Return [X, Y] of the center of cell containing provided text 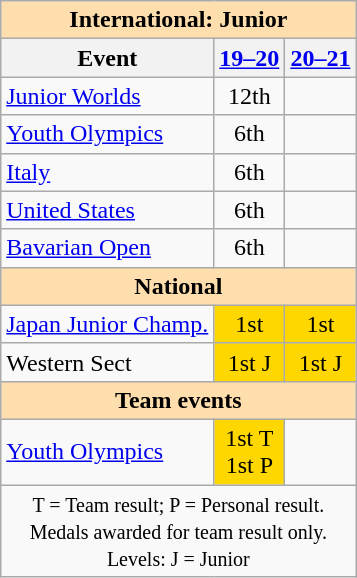
Japan Junior Champ. [108, 324]
International: Junior [178, 20]
National [178, 286]
1st T 1st P [250, 452]
T = Team result; P = Personal result. Medals awarded for team result only.Levels: J = Junior [178, 530]
Junior Worlds [108, 96]
United States [108, 210]
20–21 [320, 58]
Western Sect [108, 362]
Italy [108, 172]
Bavarian Open [108, 248]
Event [108, 58]
12th [250, 96]
Team events [178, 400]
19–20 [250, 58]
